Extract the [X, Y] coordinate from the center of the cell holding the provided text.  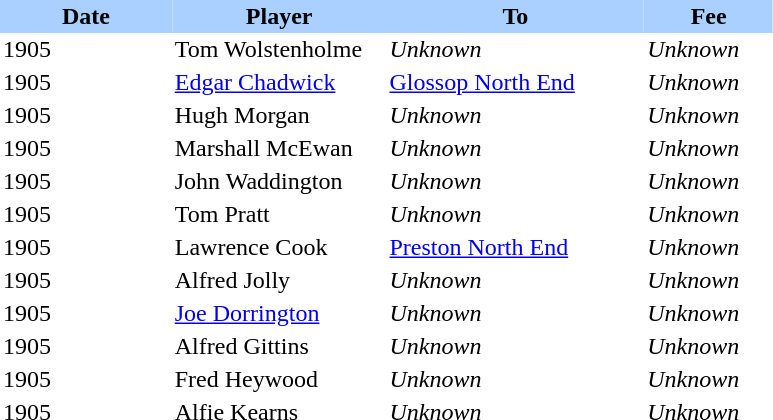
Preston North End [516, 248]
Glossop North End [516, 82]
Date [86, 16]
Edgar Chadwick [280, 82]
Alfred Gittins [280, 346]
Lawrence Cook [280, 248]
Tom Pratt [280, 214]
John Waddington [280, 182]
Fee [708, 16]
Hugh Morgan [280, 116]
Marshall McEwan [280, 148]
Fred Heywood [280, 380]
To [516, 16]
Tom Wolstenholme [280, 50]
Alfred Jolly [280, 280]
Player [280, 16]
Joe Dorrington [280, 314]
